Detect which cell encompasses the target text, then output its [x, y] center coordinate. 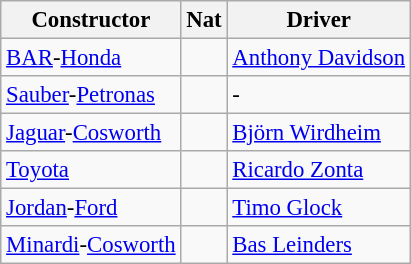
Minardi-Cosworth [91, 245]
Jordan-Ford [91, 208]
Timo Glock [318, 208]
Sauber-Petronas [91, 95]
BAR-Honda [91, 58]
Ricardo Zonta [318, 170]
Jaguar-Cosworth [91, 133]
Toyota [91, 170]
Driver [318, 20]
- [318, 95]
Björn Wirdheim [318, 133]
Anthony Davidson [318, 58]
Bas Leinders [318, 245]
Constructor [91, 20]
Nat [204, 20]
